Find where the given text appears and provide that cell's center as (X, Y) coordinate. 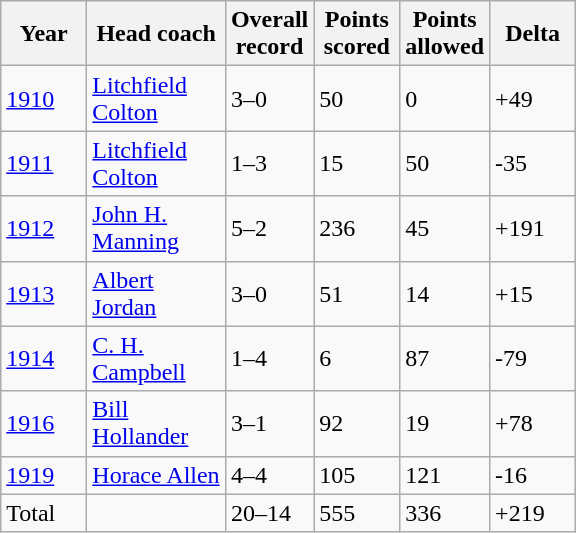
6 (357, 358)
Albert Jordan (156, 294)
+15 (533, 294)
Bill Hollander (156, 424)
1919 (44, 475)
105 (357, 475)
1914 (44, 358)
-35 (533, 164)
Points allowed (445, 34)
1910 (44, 98)
Year (44, 34)
+219 (533, 513)
92 (357, 424)
Head coach (156, 34)
51 (357, 294)
+78 (533, 424)
236 (357, 228)
336 (445, 513)
Overall record (269, 34)
14 (445, 294)
1912 (44, 228)
20–14 (269, 513)
+49 (533, 98)
0 (445, 98)
Points scored (357, 34)
4–4 (269, 475)
+191 (533, 228)
3–1 (269, 424)
1–4 (269, 358)
John H. Manning (156, 228)
19 (445, 424)
-79 (533, 358)
1–3 (269, 164)
5–2 (269, 228)
C. H. Campbell (156, 358)
-16 (533, 475)
45 (445, 228)
1911 (44, 164)
1916 (44, 424)
Horace Allen (156, 475)
15 (357, 164)
1913 (44, 294)
Delta (533, 34)
Total (44, 513)
121 (445, 475)
555 (357, 513)
87 (445, 358)
